Pinpoint the cell where the given text exists, returning its [x, y] midpoint coordinate. 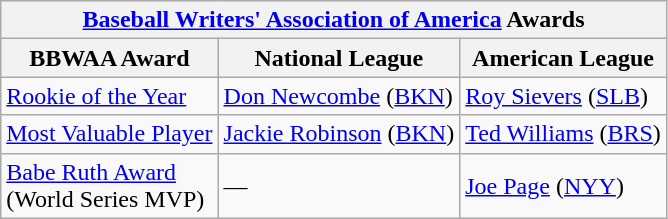
Roy Sievers (SLB) [564, 96]
BBWAA Award [110, 58]
Don Newcombe (BKN) [339, 96]
Joe Page (NYY) [564, 186]
National League [339, 58]
Ted Williams (BRS) [564, 134]
Most Valuable Player [110, 134]
Jackie Robinson (BKN) [339, 134]
— [339, 186]
Baseball Writers' Association of America Awards [334, 20]
American League [564, 58]
Babe Ruth Award(World Series MVP) [110, 186]
Rookie of the Year [110, 96]
